Determine the (X, Y) coordinate at the center of the cell enclosing the given text.  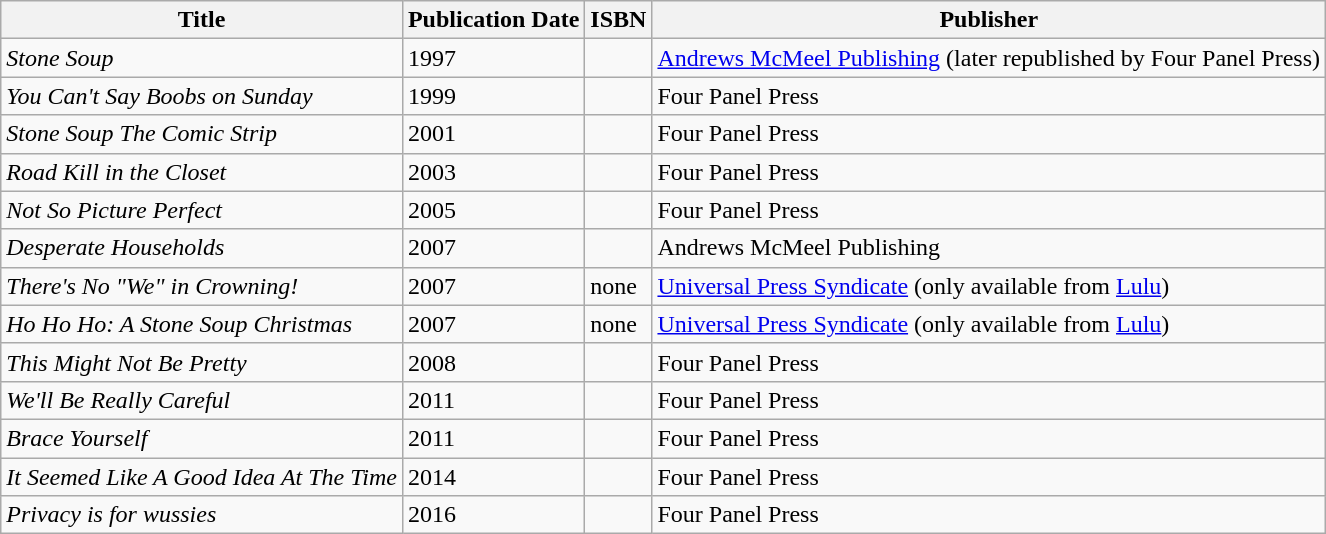
2016 (493, 515)
You Can't Say Boobs on Sunday (202, 96)
1997 (493, 58)
Brace Yourself (202, 438)
Andrews McMeel Publishing (989, 248)
2003 (493, 172)
Privacy is for wussies (202, 515)
Title (202, 20)
2014 (493, 477)
Ho Ho Ho: A Stone Soup Christmas (202, 324)
ISBN (618, 20)
There's No "We" in Crowning! (202, 286)
Andrews McMeel Publishing (later republished by Four Panel Press) (989, 58)
We'll Be Really Careful (202, 400)
Desperate Households (202, 248)
Stone Soup (202, 58)
2001 (493, 134)
It Seemed Like A Good Idea At The Time (202, 477)
2008 (493, 362)
Publication Date (493, 20)
Publisher (989, 20)
Stone Soup The Comic Strip (202, 134)
Road Kill in the Closet (202, 172)
2005 (493, 210)
1999 (493, 96)
This Might Not Be Pretty (202, 362)
Not So Picture Perfect (202, 210)
